Provide the (x, y) coordinate of the cell's center where the given text is located.  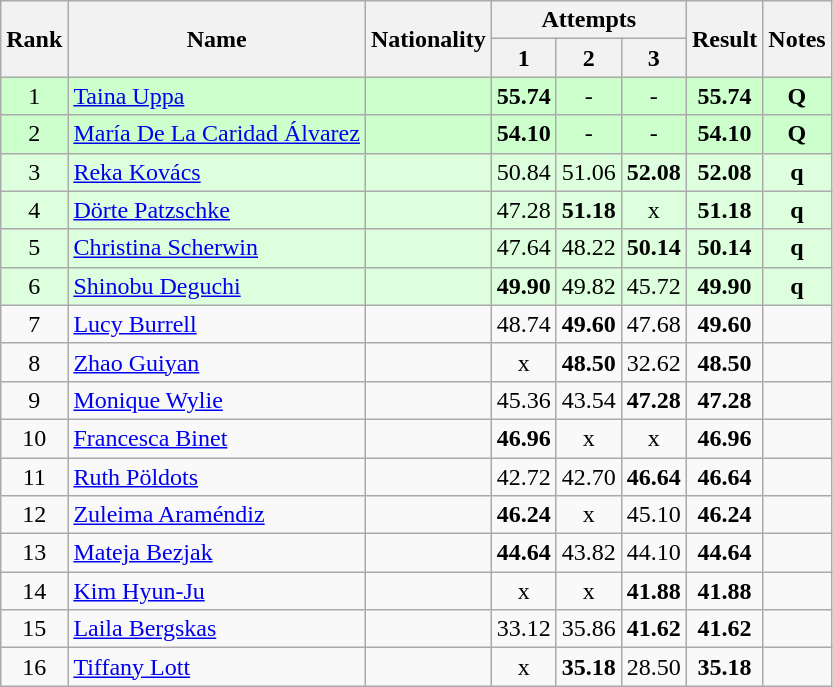
Zuleima Araméndiz (217, 515)
Mateja Bezjak (217, 553)
Shinobu Deguchi (217, 286)
48.22 (588, 248)
42.70 (588, 477)
47.64 (524, 248)
43.82 (588, 553)
Monique Wylie (217, 400)
10 (34, 438)
Attempts (588, 20)
43.54 (588, 400)
14 (34, 591)
45.10 (654, 515)
Tiffany Lott (217, 667)
María De La Caridad Álvarez (217, 134)
Result (724, 39)
6 (34, 286)
Francesca Binet (217, 438)
Name (217, 39)
4 (34, 210)
28.50 (654, 667)
Nationality (428, 39)
35.86 (588, 629)
9 (34, 400)
42.72 (524, 477)
13 (34, 553)
47.68 (654, 324)
Taina Uppa (217, 96)
11 (34, 477)
Dörte Patzschke (217, 210)
7 (34, 324)
49.82 (588, 286)
5 (34, 248)
Rank (34, 39)
15 (34, 629)
Christina Scherwin (217, 248)
Reka Kovács (217, 172)
32.62 (654, 362)
Zhao Guiyan (217, 362)
Lucy Burrell (217, 324)
Kim Hyun-Ju (217, 591)
12 (34, 515)
8 (34, 362)
50.84 (524, 172)
Laila Bergskas (217, 629)
45.72 (654, 286)
Notes (797, 39)
48.74 (524, 324)
51.06 (588, 172)
33.12 (524, 629)
45.36 (524, 400)
Ruth Pöldots (217, 477)
44.10 (654, 553)
16 (34, 667)
